Locate the cell with the specified text and output its (X, Y) center coordinate. 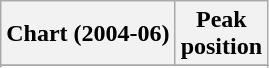
Chart (2004-06) (88, 34)
Peakposition (221, 34)
